Pinpoint the cell where the given text exists, returning its [x, y] midpoint coordinate. 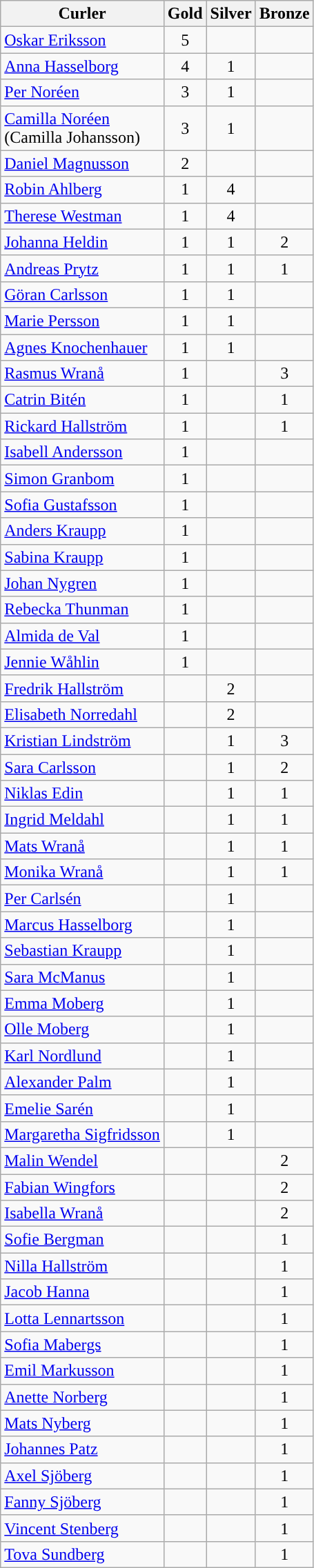
Marie Persson [83, 321]
Emelie Sarén [83, 1108]
Daniel Magnusson [83, 163]
Anna Hasselborg [83, 66]
Isabell Andersson [83, 452]
Rebecka Thunman [83, 610]
Simon Granbom [83, 479]
Malin Wendel [83, 1160]
Fanny Sjöberg [83, 1502]
Catrin Bitén [83, 400]
Nilla Hallström [83, 1266]
Sofia Gustafsson [83, 505]
Per Noréen [83, 92]
Alexander Palm [83, 1082]
Robin Ahlberg [83, 190]
Elisabeth Norredahl [83, 714]
Emma Moberg [83, 1003]
Margaretha Sigfridsson [83, 1134]
Bronze [284, 14]
Niklas Edin [83, 794]
Rasmus Wranå [83, 374]
Rickard Hallström [83, 426]
Ingrid Meldahl [83, 820]
Oskar Eriksson [83, 40]
Camilla Noréen(Camilla Johansson) [83, 128]
Sebastian Kraupp [83, 951]
Olle Moberg [83, 1029]
Johan Nygren [83, 583]
Therese Westman [83, 216]
Johannes Patz [83, 1449]
Sofia Mabergs [83, 1345]
Sara McManus [83, 977]
Göran Carlsson [83, 294]
Fabian Wingfors [83, 1187]
Sara Carlsson [83, 767]
Jennie Wåhlin [83, 662]
Fredrik Hallström [83, 688]
Axel Sjöberg [83, 1476]
Andreas Prytz [83, 268]
Anders Kraupp [83, 531]
Sofie Bergman [83, 1240]
Vincent Stenberg [83, 1528]
Johanna Heldin [83, 242]
Gold [185, 14]
Karl Nordlund [83, 1056]
Mats Nyberg [83, 1423]
Tova Sundberg [83, 1554]
Silver [230, 14]
Per Carlsén [83, 898]
Mats Wranå [83, 846]
Kristian Lindström [83, 741]
Marcus Hasselborg [83, 925]
Sabina Kraupp [83, 557]
Curler [83, 14]
Monika Wranå [83, 872]
Isabella Wranå [83, 1214]
Agnes Knochenhauer [83, 347]
Almida de Val [83, 636]
Emil Markusson [83, 1371]
Anette Norberg [83, 1397]
Jacob Hanna [83, 1292]
5 [185, 40]
Lotta Lennartsson [83, 1318]
